Scan for the cell matching the given text and deliver its [X, Y] coordinate at center. 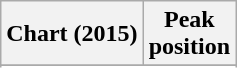
Peakposition [189, 34]
Chart (2015) [72, 34]
